Scan for the cell matching the given text and deliver its (X, Y) coordinate at center. 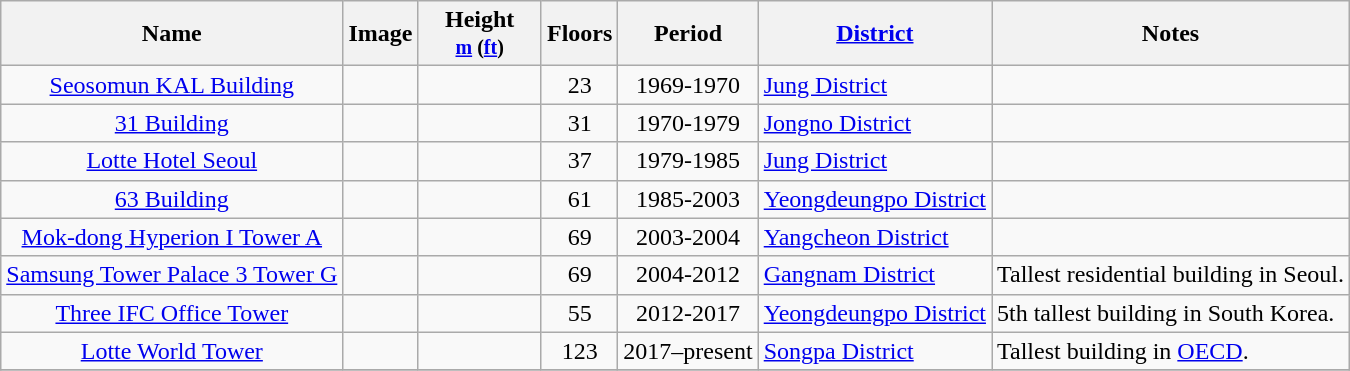
2012-2017 (688, 313)
Image (380, 34)
Mok-dong Hyperion I Tower A (172, 237)
Floors (579, 34)
Heightm (ft) (480, 34)
2017–present (688, 351)
Three IFC Office Tower (172, 313)
Jongno District (874, 123)
Seosomun KAL Building (172, 85)
Samsung Tower Palace 3 Tower G (172, 275)
Tallest building in OECD. (1171, 351)
61 (579, 199)
Notes (1171, 34)
Yangcheon District (874, 237)
Period (688, 34)
123 (579, 351)
Songpa District (874, 351)
2003-2004 (688, 237)
Name (172, 34)
5th tallest building in South Korea. (1171, 313)
1979-1985 (688, 161)
37 (579, 161)
1970-1979 (688, 123)
31 (579, 123)
Lotte World Tower (172, 351)
1985-2003 (688, 199)
1969-1970 (688, 85)
District (874, 34)
55 (579, 313)
31 Building (172, 123)
2004-2012 (688, 275)
Lotte Hotel Seoul (172, 161)
63 Building (172, 199)
23 (579, 85)
Gangnam District (874, 275)
Tallest residential building in Seoul. (1171, 275)
